Detect which cell encompasses the target text, then output its (x, y) center coordinate. 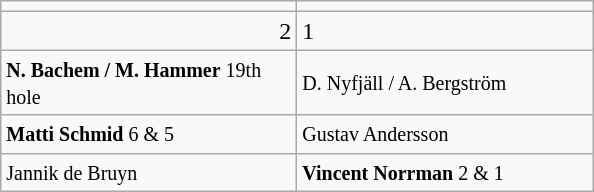
Jannik de Bruyn (149, 172)
D. Nyfjäll / A. Bergström (445, 82)
2 (149, 31)
N. Bachem / M. Hammer 19th hole (149, 82)
Gustav Andersson (445, 134)
Vincent Norrman 2 & 1 (445, 172)
Matti Schmid 6 & 5 (149, 134)
1 (445, 31)
